Return (x, y) of the center of cell containing provided text 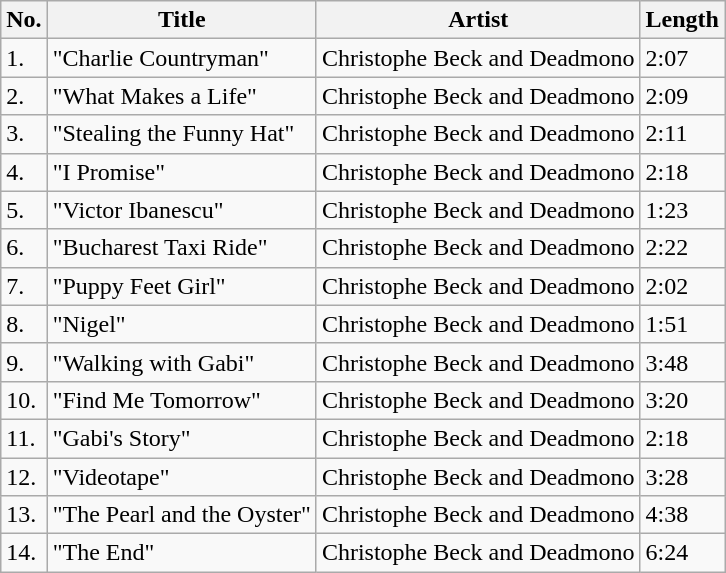
"The End" (182, 553)
4:38 (682, 515)
"Charlie Countryman" (182, 58)
12. (24, 477)
2:02 (682, 286)
"Gabi's Story" (182, 438)
2:09 (682, 96)
4. (24, 172)
"Nigel" (182, 324)
5. (24, 210)
1. (24, 58)
"I Promise" (182, 172)
"Stealing the Funny Hat" (182, 134)
6. (24, 248)
"Find Me Tomorrow" (182, 400)
2. (24, 96)
2:11 (682, 134)
"The Pearl and the Oyster" (182, 515)
Title (182, 20)
"Walking with Gabi" (182, 362)
"What Makes a Life" (182, 96)
Length (682, 20)
"Bucharest Taxi Ride" (182, 248)
3. (24, 134)
1:51 (682, 324)
6:24 (682, 553)
3:20 (682, 400)
"Victor Ibanescu" (182, 210)
2:07 (682, 58)
"Puppy Feet Girl" (182, 286)
Artist (478, 20)
11. (24, 438)
"Videotape" (182, 477)
8. (24, 324)
3:28 (682, 477)
14. (24, 553)
9. (24, 362)
No. (24, 20)
7. (24, 286)
13. (24, 515)
3:48 (682, 362)
1:23 (682, 210)
10. (24, 400)
2:22 (682, 248)
